From the cell containing the given text, extract its center point as [X, Y] coordinate. 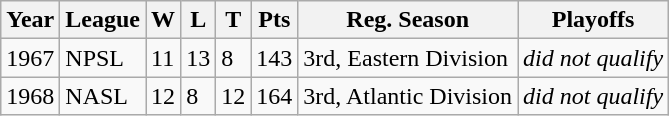
1967 [30, 58]
11 [164, 58]
Reg. Season [408, 20]
3rd, Atlantic Division [408, 96]
13 [198, 58]
164 [274, 96]
143 [274, 58]
W [164, 20]
NPSL [103, 58]
League [103, 20]
T [234, 20]
1968 [30, 96]
Playoffs [594, 20]
L [198, 20]
3rd, Eastern Division [408, 58]
NASL [103, 96]
Pts [274, 20]
Year [30, 20]
